Output the (x, y) coordinate of the center of the cell containing the given text.  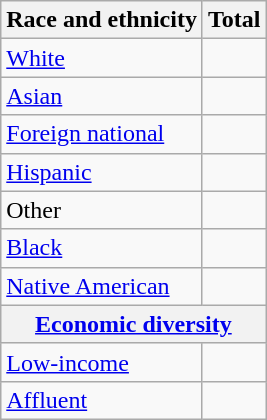
Race and ethnicity (102, 20)
Foreign national (102, 134)
White (102, 58)
Asian (102, 96)
Hispanic (102, 172)
Black (102, 248)
Total (234, 20)
Affluent (102, 400)
Native American (102, 286)
Economic diversity (134, 324)
Other (102, 210)
Low-income (102, 362)
